Determine the [X, Y] coordinate at the center of the cell enclosing the given text.  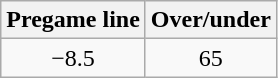
Pregame line [74, 20]
65 [210, 58]
Over/under [210, 20]
−8.5 [74, 58]
